Scan for the cell matching the given text and deliver its (X, Y) coordinate at center. 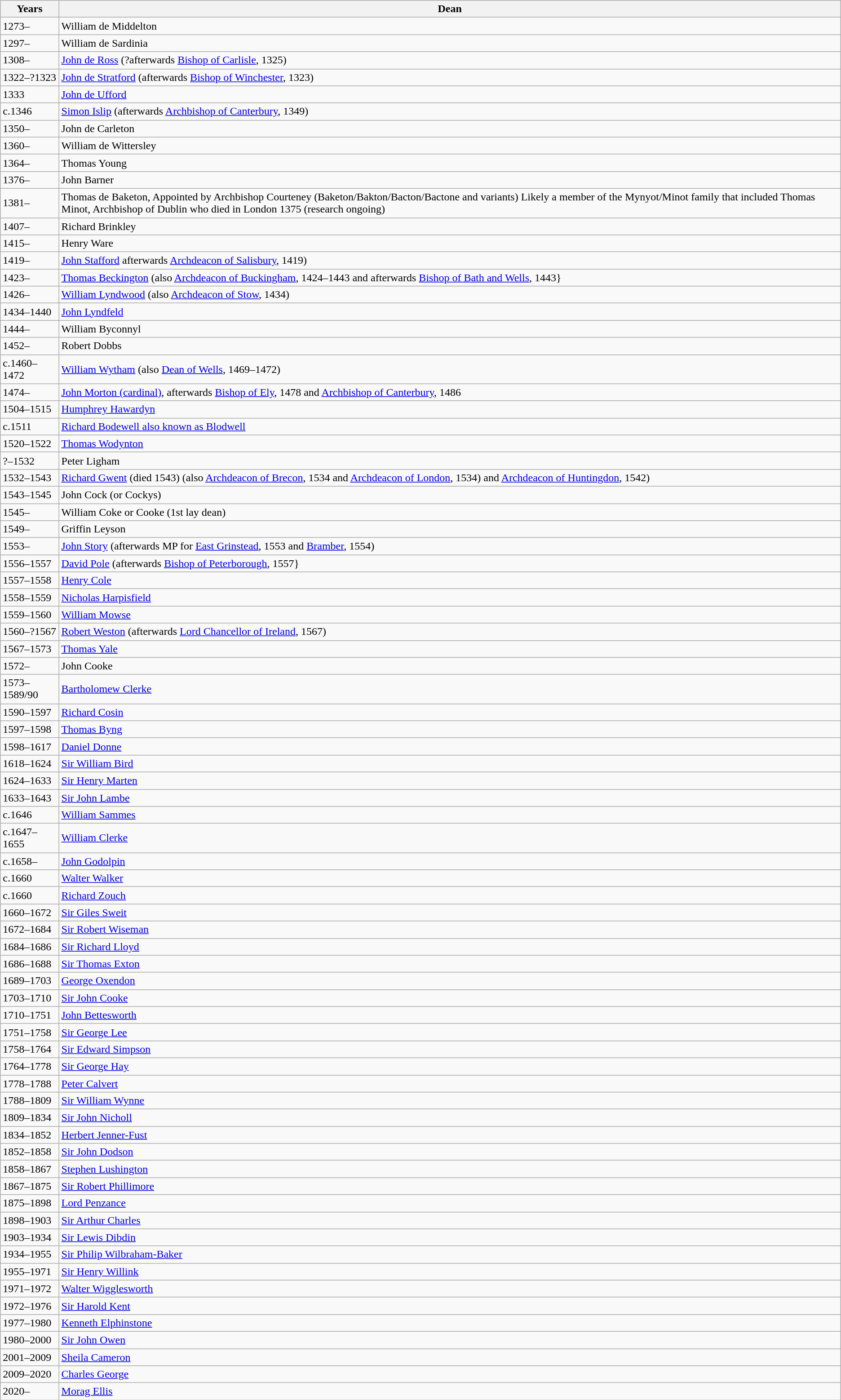
John Cooke (450, 666)
1977–1980 (30, 1323)
1573–1589/90 (30, 689)
c.1647–1655 (30, 838)
Sir Thomas Exton (450, 964)
1875–1898 (30, 1203)
1598–1617 (30, 746)
Richard Cosin (450, 712)
1809–1834 (30, 1118)
1273– (30, 26)
1419– (30, 261)
1934–1955 (30, 1254)
1297– (30, 43)
1751–1758 (30, 1032)
Bartholomew Clerke (450, 689)
1710–1751 (30, 1015)
c.1658– (30, 861)
c.1646 (30, 815)
1556–1557 (30, 563)
Sir William Bird (450, 763)
1350– (30, 128)
1545– (30, 512)
2009–2020 (30, 1374)
Richard Gwent (died 1543) (also Archdeacon of Brecon, 1534 and Archdeacon of London, 1534) and Archdeacon of Huntingdon, 1542) (450, 478)
1520–1522 (30, 443)
Sir Robert Phillimore (450, 1186)
1504–1515 (30, 409)
1686–1688 (30, 964)
1672–1684 (30, 930)
Sir William Wynne (450, 1101)
William Mowse (450, 615)
1381– (30, 203)
1633–1643 (30, 797)
William Coke or Cooke (1st lay dean) (450, 512)
Sir Edward Simpson (450, 1049)
1703–1710 (30, 998)
1360– (30, 146)
1852–1858 (30, 1152)
William Lyndwood (also Archdeacon of Stow, 1434) (450, 295)
1971–1972 (30, 1289)
Thomas Byng (450, 729)
1898–1903 (30, 1220)
David Pole (afterwards Bishop of Peterborough, 1557} (450, 563)
1567–1573 (30, 649)
John Godolpin (450, 861)
Stephen Lushington (450, 1169)
1788–1809 (30, 1101)
Griffin Leyson (450, 529)
Sir John Nicholl (450, 1118)
Sir Giles Sweit (450, 913)
1557–1558 (30, 580)
Thomas Wodynton (450, 443)
1980–2000 (30, 1340)
John de Carleton (450, 128)
1597–1598 (30, 729)
1834–1852 (30, 1135)
1333 (30, 94)
1689–1703 (30, 981)
Sir Henry Willink (450, 1272)
1407– (30, 226)
1308– (30, 60)
1903–1934 (30, 1237)
1778–1788 (30, 1083)
John Story (afterwards MP for East Grinstead, 1553 and Bramber, 1554) (450, 546)
Sir George Lee (450, 1032)
Sir John Cooke (450, 998)
1764–1778 (30, 1066)
Sir Lewis Dibdin (450, 1237)
William de Wittersley (450, 146)
Sir Richard Lloyd (450, 947)
1758–1764 (30, 1049)
William de Middelton (450, 26)
Nicholas Harpisfield (450, 598)
Dean (450, 9)
George Oxendon (450, 981)
Sir Arthur Charles (450, 1220)
Robert Dobbs (450, 346)
Lord Penzance (450, 1203)
2001–2009 (30, 1357)
1558–1559 (30, 598)
William de Sardinia (450, 43)
1426– (30, 295)
Henry Ware (450, 244)
Sir Harold Kent (450, 1306)
1572– (30, 666)
Thomas Yale (450, 649)
Sir John Lambe (450, 797)
William Byconnyl (450, 329)
Simon Islip (afterwards Archbishop of Canterbury, 1349) (450, 111)
John de Ufford (450, 94)
1590–1597 (30, 712)
Sir John Dodson (450, 1152)
?–1532 (30, 461)
Daniel Donne (450, 746)
Richard Zouch (450, 895)
Sir Henry Marten (450, 780)
1618–1624 (30, 763)
Kenneth Elphinstone (450, 1323)
1559–1560 (30, 615)
1322–?1323 (30, 77)
1660–1672 (30, 913)
Sir Robert Wiseman (450, 930)
Sir John Owen (450, 1340)
1955–1971 (30, 1272)
Walter Wigglesworth (450, 1289)
1543–1545 (30, 495)
William Wytham (also Dean of Wells, 1469–1472) (450, 369)
1560–?1567 (30, 632)
1972–1976 (30, 1306)
John Stafford afterwards Archdeacon of Salisbury, 1419) (450, 261)
Sir Philip Wilbraham-Baker (450, 1254)
Richard Bodewell also known as Blodwell (450, 426)
Humphrey Hawardyn (450, 409)
1452– (30, 346)
John Bettesworth (450, 1015)
Charles George (450, 1374)
Peter Ligham (450, 461)
1364– (30, 163)
1474– (30, 392)
1549– (30, 529)
2020– (30, 1391)
1434–1440 (30, 312)
c.1511 (30, 426)
Walter Walker (450, 878)
1415– (30, 244)
1444– (30, 329)
William Sammes (450, 815)
Thomas Beckington (also Archdeacon of Buckingham, 1424–1443 and afterwards Bishop of Bath and Wells, 1443} (450, 278)
Henry Cole (450, 580)
John Morton (cardinal), afterwards Bishop of Ely, 1478 and Archbishop of Canterbury, 1486 (450, 392)
Years (30, 9)
Herbert Jenner-Fust (450, 1135)
Sheila Cameron (450, 1357)
Peter Calvert (450, 1083)
Richard Brinkley (450, 226)
Morag Ellis (450, 1391)
1376– (30, 180)
William Clerke (450, 838)
c.1346 (30, 111)
1532–1543 (30, 478)
c.1460–1472 (30, 369)
1624–1633 (30, 780)
John Lyndfeld (450, 312)
1858–1867 (30, 1169)
Robert Weston (afterwards Lord Chancellor of Ireland, 1567) (450, 632)
1423– (30, 278)
1684–1686 (30, 947)
Sir George Hay (450, 1066)
John Cock (or Cockys) (450, 495)
Thomas Young (450, 163)
1553– (30, 546)
John Barner (450, 180)
John de Stratford (afterwards Bishop of Winchester, 1323) (450, 77)
John de Ross (?afterwards Bishop of Carlisle, 1325) (450, 60)
1867–1875 (30, 1186)
